Return the [X, Y] coordinate for the center point of the cell that contains the specified text.  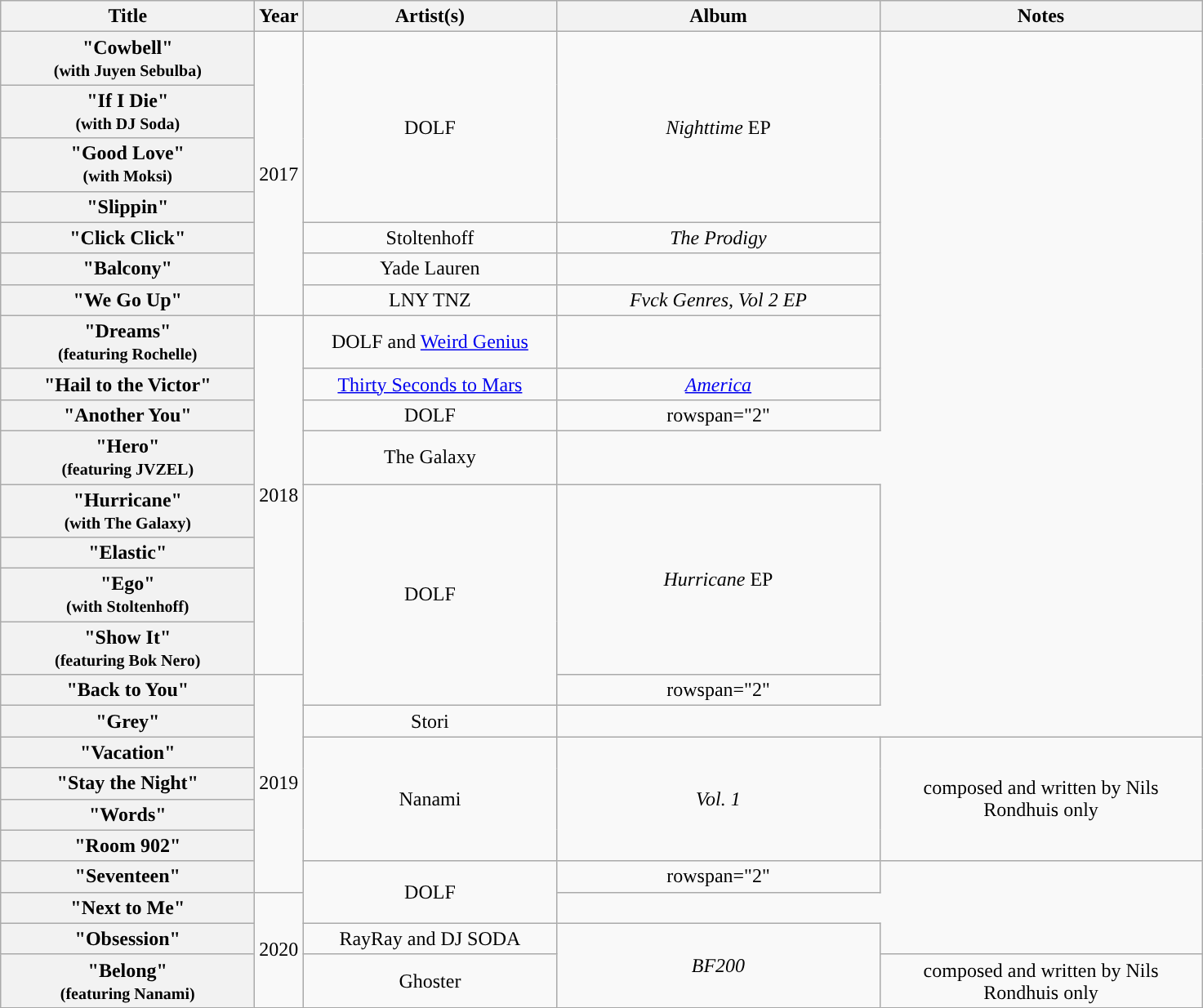
"Seventeen" [127, 876]
LNY TNZ [430, 300]
Nighttime EP [719, 127]
"Hero"(featuring JVZEL) [127, 457]
"Room 902" [127, 845]
"Elastic" [127, 553]
Stori [430, 721]
"Cowbell"(with Juyen Sebulba) [127, 59]
The Galaxy [430, 457]
The Prodigy [719, 238]
BF200 [719, 966]
Notes [1040, 16]
"Next to Me" [127, 908]
"If I Die"(with DJ Soda) [127, 111]
"Click Click" [127, 238]
"Dreams"(featuring Rochelle) [127, 341]
Title [127, 16]
"We Go Up" [127, 300]
"Hail to the Victor" [127, 384]
"Back to You" [127, 690]
"Good Love"(with Moksi) [127, 165]
"Another You" [127, 415]
Thirty Seconds to Mars [430, 384]
"Stay the Night" [127, 783]
2018 [279, 495]
"Vacation" [127, 752]
2017 [279, 173]
"Hurricane"(with The Galaxy) [127, 510]
America [719, 384]
Artist(s) [430, 16]
2019 [279, 783]
DOLF and Weird Genius [430, 341]
Nanami [430, 799]
"Obsession" [127, 939]
Ghoster [430, 980]
"Slippin" [127, 207]
Hurricane EP [719, 578]
Year [279, 16]
Album [719, 16]
"Balcony" [127, 269]
Fvck Genres, Vol 2 EP [719, 300]
Vol. 1 [719, 799]
Stoltenhoff [430, 238]
"Belong"(featuring Nanami) [127, 980]
RayRay and DJ SODA [430, 939]
"Grey" [127, 721]
Yade Lauren [430, 269]
"Show It"(featuring Bok Nero) [127, 649]
"Words" [127, 814]
"Ego"(with Stoltenhoff) [127, 595]
2020 [279, 949]
